Extract the (x, y) coordinate from the center of the cell holding the provided text.  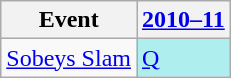
2010–11 (183, 20)
Event (69, 20)
Sobeys Slam (69, 58)
Q (183, 58)
